Scan for the cell matching the given text and deliver its (X, Y) coordinate at center. 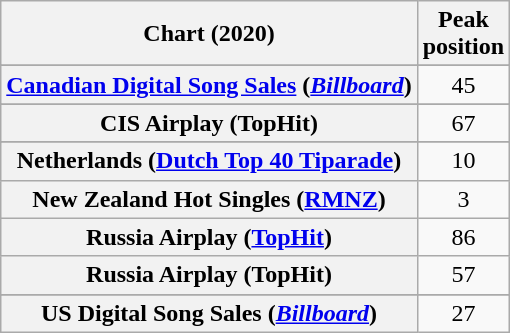
New Zealand Hot Singles (RMNZ) (209, 199)
US Digital Song Sales (Billboard) (209, 313)
57 (463, 275)
Peakposition (463, 34)
10 (463, 161)
CIS Airplay (TopHit) (209, 123)
Netherlands (Dutch Top 40 Tiparade) (209, 161)
27 (463, 313)
Chart (2020) (209, 34)
86 (463, 237)
3 (463, 199)
67 (463, 123)
Canadian Digital Song Sales (Billboard) (209, 85)
45 (463, 85)
